Output the [X, Y] coordinate of the center of the cell containing the given text.  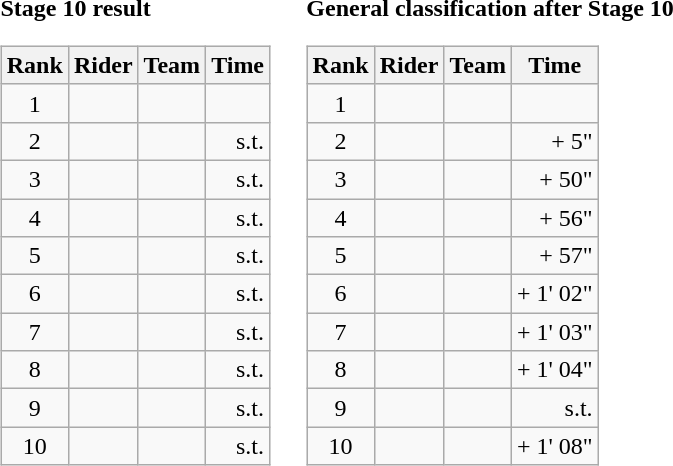
+ 1' 04" [554, 370]
+ 5" [554, 141]
+ 57" [554, 256]
+ 1' 03" [554, 332]
+ 56" [554, 217]
+ 1' 08" [554, 446]
+ 1' 02" [554, 294]
+ 50" [554, 179]
